Determine the (X, Y) coordinate at the center of the cell enclosing the given text.  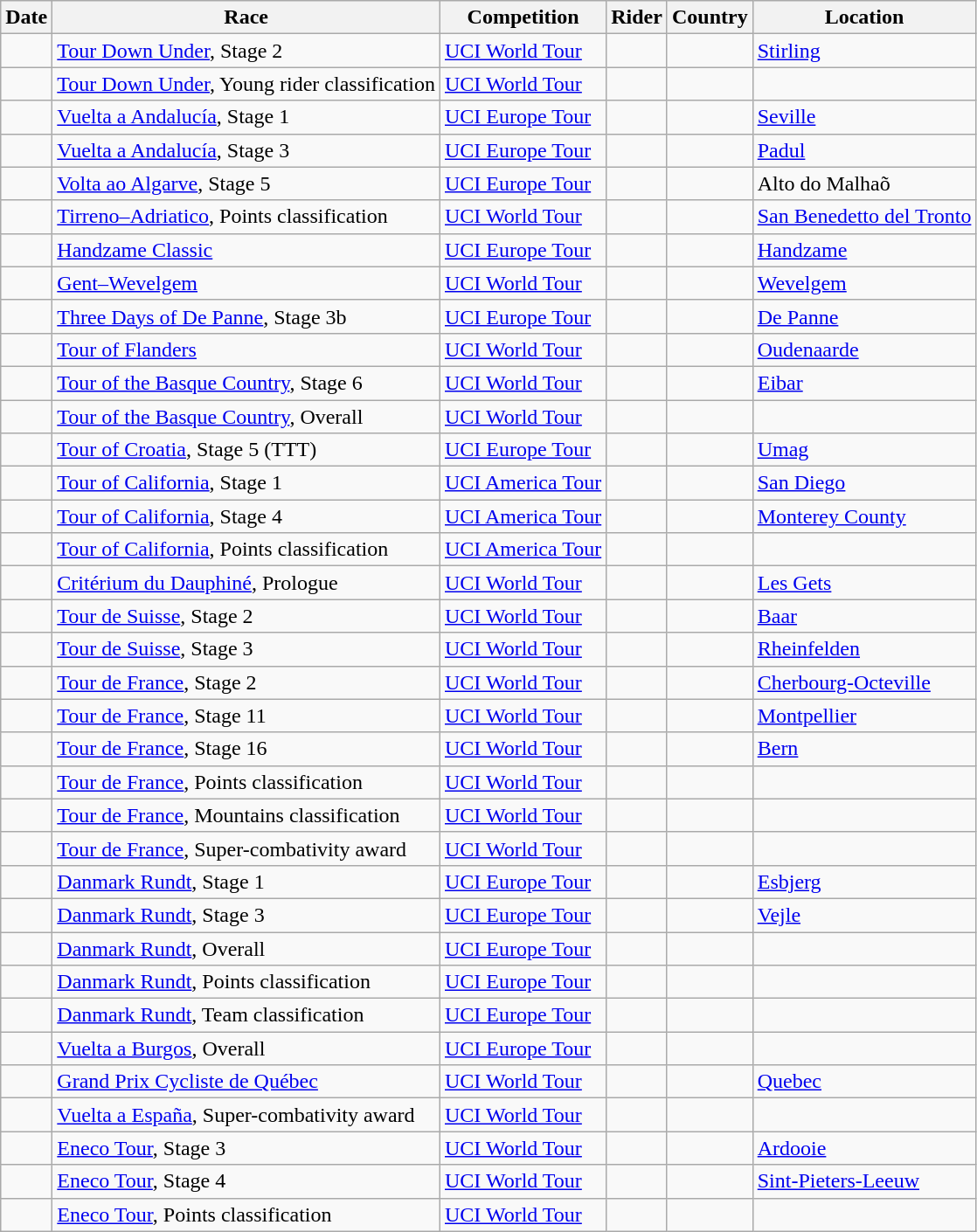
Esbjerg (864, 882)
Umag (864, 450)
Competition (523, 17)
De Panne (864, 316)
Country (710, 17)
Oudenaarde (864, 350)
Vejle (864, 915)
Tour of the Basque Country, Stage 6 (246, 383)
Tour de Suisse, Stage 3 (246, 649)
Rheinfelden (864, 649)
Vuelta a Andalucía, Stage 3 (246, 150)
Tour of Croatia, Stage 5 (TTT) (246, 450)
Padul (864, 150)
San Benedetto del Tronto (864, 217)
Danmark Rundt, Team classification (246, 1015)
Three Days of De Panne, Stage 3b (246, 316)
Tour of California, Stage 1 (246, 483)
Tour of the Basque Country, Overall (246, 417)
Vuelta a Andalucía, Stage 1 (246, 117)
Location (864, 17)
Gent–Wevelgem (246, 283)
San Diego (864, 483)
Tour de France, Stage 11 (246, 716)
Danmark Rundt, Points classification (246, 982)
Handzame Classic (246, 250)
Sint-Pieters-Leeuw (864, 1181)
Tour of California, Points classification (246, 550)
Race (246, 17)
Handzame (864, 250)
Alto do Malhaõ (864, 183)
Danmark Rundt, Overall (246, 948)
Stirling (864, 51)
Eneco Tour, Points classification (246, 1215)
Les Gets (864, 583)
Montpellier (864, 716)
Eneco Tour, Stage 4 (246, 1181)
Monterey County (864, 516)
Eibar (864, 383)
Rider (637, 17)
Tour de France, Stage 16 (246, 749)
Tour de France, Points classification (246, 782)
Tour of California, Stage 4 (246, 516)
Bern (864, 749)
Tour Down Under, Stage 2 (246, 51)
Grand Prix Cycliste de Québec (246, 1082)
Critérium du Dauphiné, Prologue (246, 583)
Tour Down Under, Young rider classification (246, 84)
Baar (864, 616)
Vuelta a Burgos, Overall (246, 1049)
Ardooie (864, 1148)
Wevelgem (864, 283)
Tour de France, Stage 2 (246, 682)
Volta ao Algarve, Stage 5 (246, 183)
Quebec (864, 1082)
Eneco Tour, Stage 3 (246, 1148)
Danmark Rundt, Stage 3 (246, 915)
Tour de France, Mountains classification (246, 815)
Vuelta a España, Super-combativity award (246, 1115)
Tour of Flanders (246, 350)
Tirreno–Adriatico, Points classification (246, 217)
Cherbourg-Octeville (864, 682)
Date (26, 17)
Seville (864, 117)
Tour de France, Super-combativity award (246, 848)
Tour de Suisse, Stage 2 (246, 616)
Danmark Rundt, Stage 1 (246, 882)
